Output the (X, Y) coordinate of the center of the cell containing the given text.  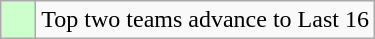
Top two teams advance to Last 16 (206, 20)
